From the cell containing the given text, extract its center point as (X, Y) coordinate. 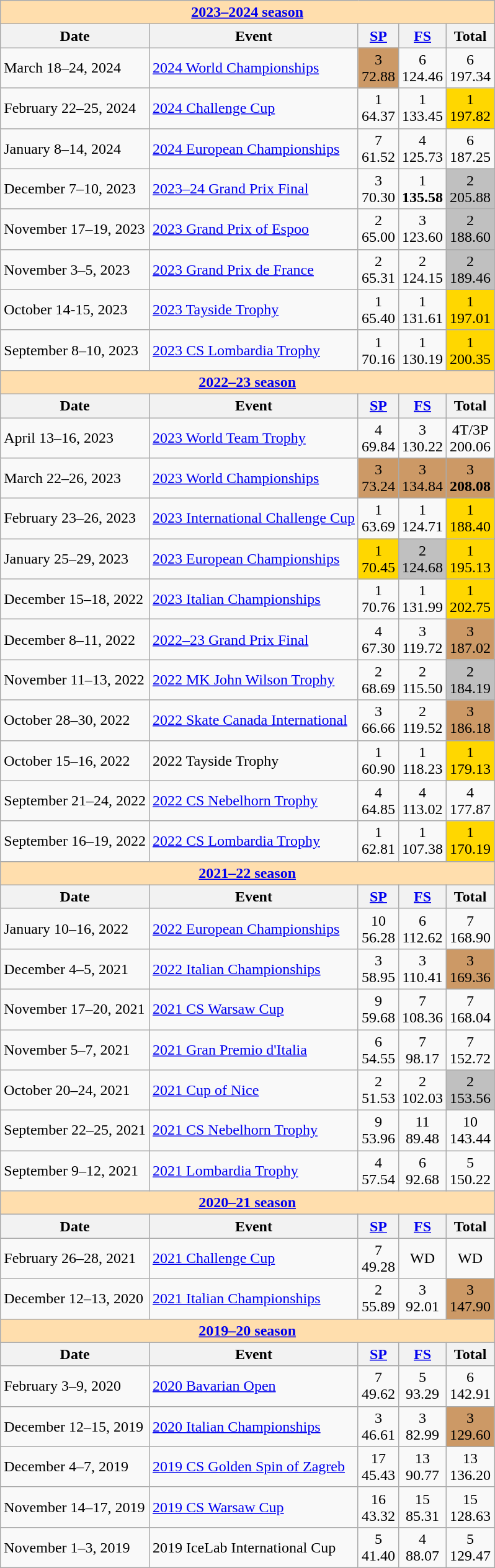
4 113.02 (422, 801)
3 169.36 (470, 968)
April 13–16, 2023 (75, 438)
17 45.43 (378, 1467)
1 135.58 (422, 188)
3 92.01 (422, 1298)
2 102.03 (422, 1090)
February 26–28, 2021 (75, 1259)
6 112.62 (422, 929)
1 63.69 (378, 518)
March 22–26, 2023 (75, 479)
2023 World Championships (253, 479)
1 124.71 (422, 518)
2 51.53 (378, 1090)
November 17–20, 2021 (75, 1009)
7 152.72 (470, 1049)
November 5–7, 2021 (75, 1049)
1 70.16 (378, 350)
4T/3P 200.06 (470, 438)
December 12–15, 2019 (75, 1426)
1 65.40 (378, 310)
2023 CS Lombardia Trophy (253, 350)
2022 MK John Wilson Trophy (253, 680)
October 20–24, 2021 (75, 1090)
2 205.88 (470, 188)
10 143.44 (470, 1131)
1 70.45 (378, 559)
2 65.00 (378, 229)
2023 Grand Prix de France (253, 269)
2 124.15 (422, 269)
3 129.60 (470, 1426)
1 133.45 (422, 108)
October 28–30, 2022 (75, 720)
1 197.82 (470, 108)
3 66.66 (378, 720)
3 119.72 (422, 640)
2 65.31 (378, 269)
11 89.48 (422, 1131)
October 14-15, 2023 (75, 310)
2023 International Challenge Cup (253, 518)
1 170.19 (470, 841)
3 147.90 (470, 1298)
1 179.13 (470, 760)
1 195.13 (470, 559)
September 22–25, 2021 (75, 1131)
16 43.32 (378, 1507)
January 25–29, 2023 (75, 559)
November 3–5, 2023 (75, 269)
2020–21 season (247, 1203)
3 208.08 (470, 479)
2022 European Championships (253, 929)
7 49.28 (378, 1259)
January 8–14, 2024 (75, 149)
3 134.84 (422, 479)
2022–23 Grand Prix Final (253, 640)
March 18–24, 2024 (75, 68)
3 123.60 (422, 229)
2023 Italian Championships (253, 599)
October 15–16, 2022 (75, 760)
1 107.38 (422, 841)
4 125.73 (422, 149)
2023 Tayside Trophy (253, 310)
1 118.23 (422, 760)
3 46.61 (378, 1426)
6 92.68 (422, 1171)
September 8–10, 2023 (75, 350)
2021 Italian Championships (253, 1298)
1 62.81 (378, 841)
December 7–10, 2023 (75, 188)
2024 World Championships (253, 68)
2023–2024 season (247, 12)
1 130.19 (422, 350)
7 98.17 (422, 1049)
2022 Tayside Trophy (253, 760)
5 150.22 (470, 1171)
2024 European Championships (253, 149)
3 110.41 (422, 968)
15 128.63 (470, 1507)
2 55.89 (378, 1298)
2023–24 Grand Prix Final (253, 188)
December 4–7, 2019 (75, 1467)
2021 CS Warsaw Cup (253, 1009)
2021 CS Nebelhorn Trophy (253, 1131)
7 61.52 (378, 149)
2 124.68 (422, 559)
2 115.50 (422, 680)
1 64.37 (378, 108)
7 168.04 (470, 1009)
2 184.19 (470, 680)
4 88.07 (422, 1548)
2021 Lombardia Trophy (253, 1171)
2023 World Team Trophy (253, 438)
2019 IceLab International Cup (253, 1548)
3 73.24 (378, 479)
2 68.69 (378, 680)
2 189.46 (470, 269)
6 54.55 (378, 1049)
2023 Grand Prix of Espoo (253, 229)
1 200.35 (470, 350)
5 41.40 (378, 1548)
1 70.76 (378, 599)
2021–22 season (247, 873)
December 8–11, 2022 (75, 640)
December 12–13, 2020 (75, 1298)
September 21–24, 2022 (75, 801)
4 69.84 (378, 438)
1 131.99 (422, 599)
9 53.96 (378, 1131)
3 72.88 (378, 68)
4 177.87 (470, 801)
2020 Bavarian Open (253, 1386)
November 11–13, 2022 (75, 680)
2021 Gran Premio d'Italia (253, 1049)
10 56.28 (378, 929)
6 187.25 (470, 149)
4 57.54 (378, 1171)
November 17–19, 2023 (75, 229)
15 85.31 (422, 1507)
2020 Italian Championships (253, 1426)
2022–23 season (247, 382)
1 202.75 (470, 599)
9 59.68 (378, 1009)
7 108.36 (422, 1009)
September 9–12, 2021 (75, 1171)
3 70.30 (378, 188)
3 82.99 (422, 1426)
2021 Cup of Nice (253, 1090)
7 168.90 (470, 929)
February 22–25, 2024 (75, 108)
2019–20 season (247, 1331)
November 1–3, 2019 (75, 1548)
December 15–18, 2022 (75, 599)
1 131.61 (422, 310)
2 153.56 (470, 1090)
2022 Italian Championships (253, 968)
5 93.29 (422, 1386)
5 129.47 (470, 1548)
4 64.85 (378, 801)
2 188.60 (470, 229)
3 58.95 (378, 968)
3 187.02 (470, 640)
3 130.22 (422, 438)
2022 CS Nebelhorn Trophy (253, 801)
December 4–5, 2021 (75, 968)
September 16–19, 2022 (75, 841)
2021 Challenge Cup (253, 1259)
6 197.34 (470, 68)
6 142.91 (470, 1386)
13 90.77 (422, 1467)
2022 Skate Canada International (253, 720)
February 3–9, 2020 (75, 1386)
7 49.62 (378, 1386)
6 124.46 (422, 68)
2023 European Championships (253, 559)
4 67.30 (378, 640)
2022 CS Lombardia Trophy (253, 841)
2 119.52 (422, 720)
13 136.20 (470, 1467)
January 10–16, 2022 (75, 929)
2019 CS Golden Spin of Zagreb (253, 1467)
1 60.90 (378, 760)
3 186.18 (470, 720)
November 14–17, 2019 (75, 1507)
February 23–26, 2023 (75, 518)
1 197.01 (470, 310)
1 188.40 (470, 518)
2024 Challenge Cup (253, 108)
2019 CS Warsaw Cup (253, 1507)
